From the cell containing the given text, extract its center point as (x, y) coordinate. 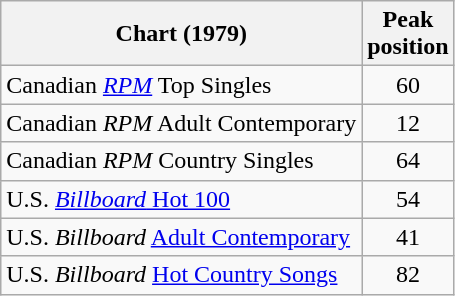
Chart (1979) (182, 34)
54 (408, 199)
Peakposition (408, 34)
U.S. Billboard Hot 100 (182, 199)
Canadian RPM Adult Contemporary (182, 123)
60 (408, 85)
U.S. Billboard Hot Country Songs (182, 275)
U.S. Billboard Adult Contemporary (182, 237)
82 (408, 275)
Canadian RPM Country Singles (182, 161)
41 (408, 237)
64 (408, 161)
Canadian RPM Top Singles (182, 85)
12 (408, 123)
